Search for the cell housing the specified text and yield its (X, Y) center coordinate. 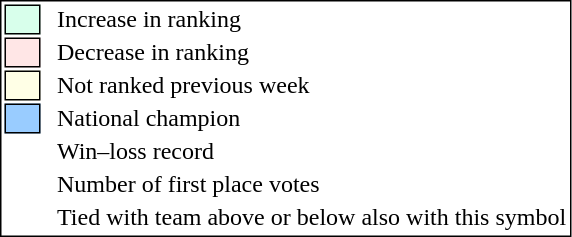
Increase in ranking (312, 19)
Number of first place votes (312, 185)
Tied with team above or below also with this symbol (312, 217)
Not ranked previous week (312, 85)
National champion (312, 119)
Win–loss record (312, 151)
Decrease in ranking (312, 53)
